Output the (X, Y) coordinate of the center of the cell containing the given text.  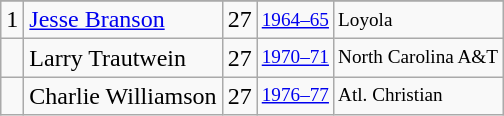
North Carolina A&T (418, 58)
Jesse Branson (123, 20)
Loyola (418, 20)
1976–77 (295, 96)
1 (12, 20)
Atl. Christian (418, 96)
1970–71 (295, 58)
Charlie Williamson (123, 96)
Larry Trautwein (123, 58)
1964–65 (295, 20)
